From the cell containing the given text, extract its center point as (x, y) coordinate. 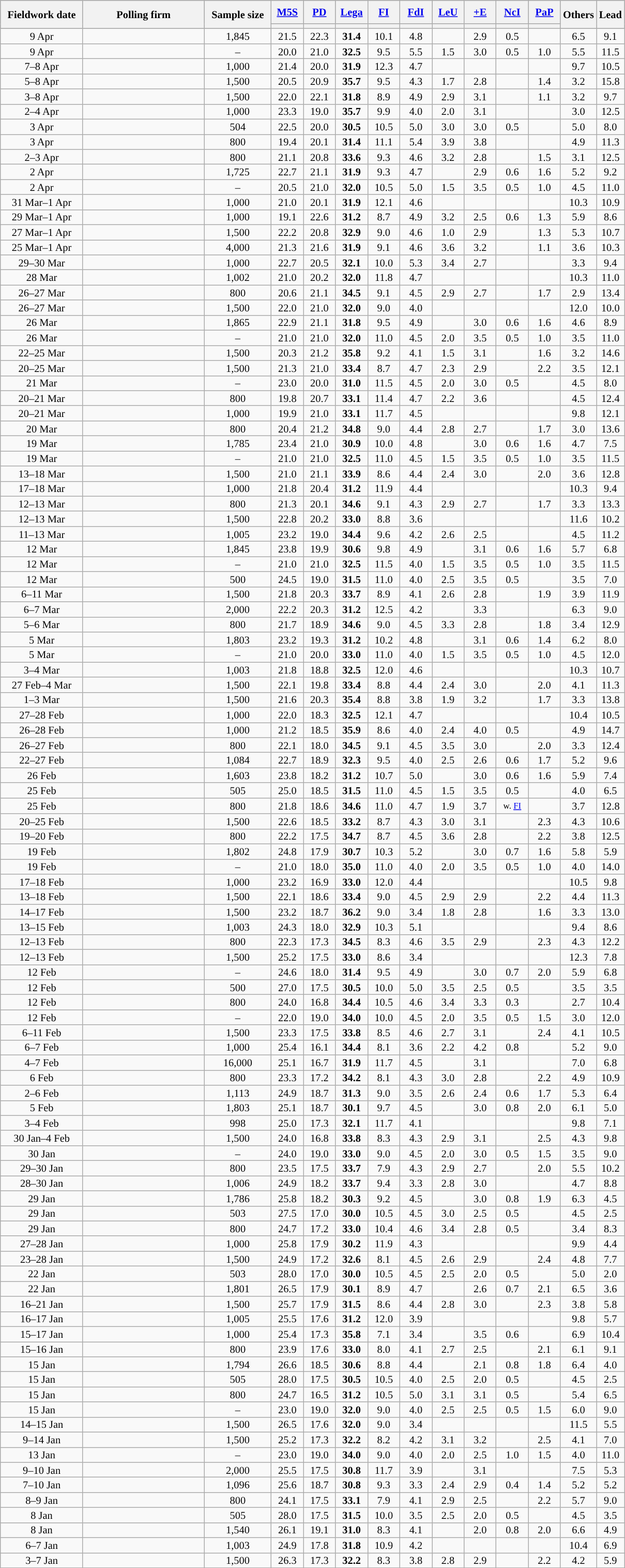
Fieldwork date (42, 14)
20 Mar (42, 428)
9–10 Jan (42, 1469)
PaP (544, 11)
6.2 (578, 639)
21.5 (287, 36)
504 (238, 126)
7.7 (611, 1258)
20.7 (319, 398)
31.3 (352, 1093)
26.6 (287, 1364)
5–8 Apr (42, 81)
13.4 (611, 293)
1,865 (238, 323)
14.6 (611, 353)
14.7 (611, 729)
30.2 (352, 1244)
16.7 (319, 1063)
13.0 (611, 912)
15–16 Jan (42, 1349)
28–30 Jan (42, 1183)
18.8 (319, 669)
1,540 (238, 1530)
26.1 (287, 1530)
26.3 (287, 1560)
20–25 Mar (42, 367)
4,000 (238, 247)
27 Mar–1 Apr (42, 232)
24.5 (287, 579)
24.3 (287, 927)
21.7 (287, 624)
Lega (352, 11)
1,801 (238, 1288)
23–28 Jan (42, 1258)
16.5 (319, 1395)
30 Jan (42, 1153)
+E (480, 11)
27–28 Jan (42, 1244)
26 Feb (42, 775)
8.2 (384, 1439)
14–15 Jan (42, 1425)
14.0 (611, 866)
1,603 (238, 775)
27.5 (287, 1214)
22.8 (287, 518)
NcI (512, 11)
30.3 (352, 1198)
30.9 (352, 443)
6 Feb (42, 1077)
16–17 Jan (42, 1319)
19–20 Feb (42, 836)
11–13 Mar (42, 534)
34.2 (352, 1077)
3–4 Feb (42, 1123)
PD (319, 11)
17.8 (319, 1545)
11.4 (384, 398)
2–3 Apr (42, 156)
26–28 Feb (42, 729)
7.4 (611, 775)
9–14 Jan (42, 1439)
19.3 (319, 639)
1,785 (238, 443)
6.0 (578, 1409)
17–18 Mar (42, 488)
10.1 (384, 36)
6–7 Mar (42, 609)
19.4 (287, 142)
11.2 (611, 534)
11.1 (384, 142)
21.4 (287, 66)
1,113 (238, 1093)
Polling firm (144, 14)
29–30 Jan (42, 1168)
31 Mar–1 Apr (42, 202)
33.2 (352, 822)
1,786 (238, 1198)
16.1 (319, 1047)
25.7 (287, 1304)
4–7 Feb (42, 1063)
15.8 (611, 81)
27–28 Feb (42, 715)
28 Mar (42, 277)
22–25 Mar (42, 353)
27.0 (287, 987)
1–3 Mar (42, 699)
13–18 Mar (42, 474)
0.4 (512, 1485)
23.5 (287, 1168)
16,000 (238, 1063)
20.6 (287, 293)
0.3 (512, 1002)
6–7 Feb (42, 1047)
24.8 (287, 852)
w. FI (512, 806)
35.0 (352, 866)
5–6 Mar (42, 624)
1,096 (238, 1485)
34.7 (352, 836)
23.4 (287, 443)
16.9 (319, 882)
36.2 (352, 912)
FI (384, 11)
3–7 Jan (42, 1560)
1,725 (238, 172)
1,002 (238, 277)
13.8 (611, 699)
7.8 (611, 957)
3–4 Mar (42, 669)
23.9 (287, 1349)
20.9 (319, 81)
13–15 Feb (42, 927)
Sample size (238, 14)
FdI (416, 11)
22–27 Feb (42, 759)
30.7 (352, 852)
13.6 (611, 428)
35.9 (352, 729)
34.8 (352, 428)
26–27 Feb (42, 745)
1,006 (238, 1183)
6–7 Jan (42, 1545)
24.6 (287, 972)
14–17 Feb (42, 912)
33.9 (352, 474)
13–18 Feb (42, 896)
LeU (448, 11)
13 Jan (42, 1455)
29–30 Mar (42, 262)
11.6 (578, 518)
29 Mar–1 Apr (42, 217)
M5S (287, 11)
35.4 (352, 699)
Lead (611, 14)
22.5 (287, 126)
6.6 (578, 1530)
7–8 Apr (42, 66)
18.3 (319, 715)
998 (238, 1123)
33.6 (352, 156)
Others (578, 14)
5 Feb (42, 1108)
1,084 (238, 759)
16–21 Jan (42, 1304)
8–9 Jan (42, 1500)
6–11 Feb (42, 1033)
25 Mar–1 Apr (42, 247)
12.2 (611, 942)
20–25 Feb (42, 822)
15–17 Jan (42, 1334)
25.6 (287, 1485)
21 Mar (42, 383)
5.1 (416, 927)
24.1 (287, 1500)
13.3 (611, 504)
11.8 (384, 277)
3–8 Apr (42, 96)
1,802 (238, 852)
10.6 (611, 822)
7–10 Jan (42, 1485)
32.6 (352, 1258)
12.9 (611, 624)
32.3 (352, 759)
17–18 Feb (42, 882)
2–6 Feb (42, 1093)
8.5 (384, 1033)
6–11 Mar (42, 594)
22.9 (287, 323)
30 Jan–4 Feb (42, 1138)
1,794 (238, 1364)
27 Feb–4 Mar (42, 685)
2–4 Apr (42, 112)
